Search for the cell housing the specified text and yield its (x, y) center coordinate. 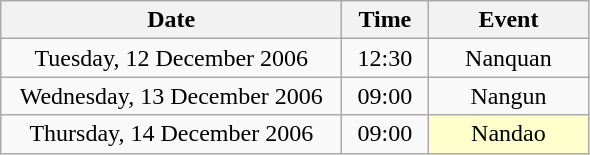
Nandao (508, 134)
Date (172, 20)
Wednesday, 13 December 2006 (172, 96)
Tuesday, 12 December 2006 (172, 58)
Nangun (508, 96)
Time (385, 20)
Event (508, 20)
12:30 (385, 58)
Nanquan (508, 58)
Thursday, 14 December 2006 (172, 134)
